Locate the cell with the specified text and output its [X, Y] center coordinate. 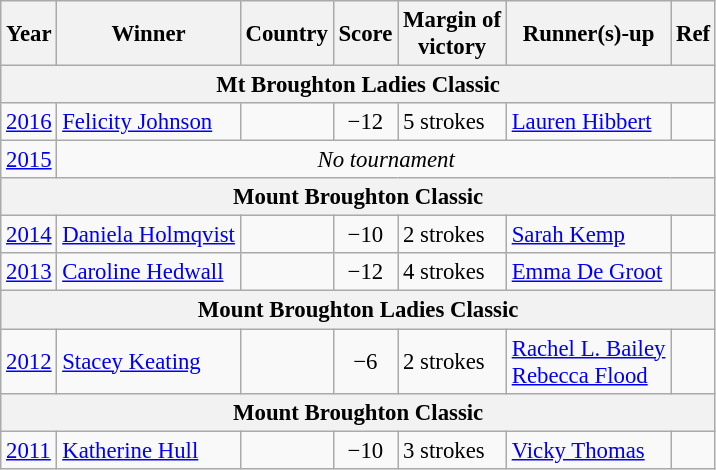
Margin ofvictory [452, 34]
Sarah Kemp [588, 235]
Katherine Hull [148, 450]
4 strokes [452, 273]
Country [286, 34]
Mt Broughton Ladies Classic [358, 85]
Year [29, 34]
Vicky Thomas [588, 450]
Emma De Groot [588, 273]
2015 [29, 160]
Felicity Johnson [148, 122]
5 strokes [452, 122]
3 strokes [452, 450]
Rachel L. Bailey Rebecca Flood [588, 362]
Ref [694, 34]
No tournament [386, 160]
Lauren Hibbert [588, 122]
Caroline Hedwall [148, 273]
2014 [29, 235]
Mount Broughton Ladies Classic [358, 310]
2016 [29, 122]
Score [366, 34]
Runner(s)-up [588, 34]
Winner [148, 34]
2013 [29, 273]
2012 [29, 362]
Stacey Keating [148, 362]
−6 [366, 362]
Daniela Holmqvist [148, 235]
2011 [29, 450]
